Locate the cell with the specified text and output its (X, Y) center coordinate. 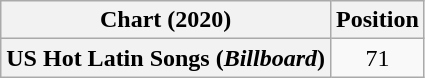
71 (378, 58)
US Hot Latin Songs (Billboard) (166, 58)
Chart (2020) (166, 20)
Position (378, 20)
